Capture the cell that displays the provided text and extract its (x, y) central coordinate. 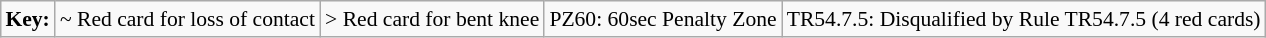
~ Red card for loss of contact (188, 19)
TR54.7.5: Disqualified by Rule TR54.7.5 (4 red cards) (1024, 19)
PZ60: 60sec Penalty Zone (662, 19)
Key: (27, 19)
> Red card for bent knee (432, 19)
